Detect which cell encompasses the target text, then output its [x, y] center coordinate. 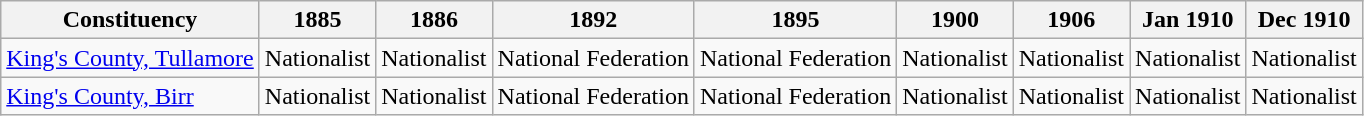
1895 [795, 20]
King's County, Tullamore [130, 58]
Dec 1910 [1304, 20]
1892 [593, 20]
Jan 1910 [1188, 20]
1885 [317, 20]
Constituency [130, 20]
1886 [434, 20]
1906 [1071, 20]
King's County, Birr [130, 96]
1900 [955, 20]
